Identify which cell holds the provided text, then report its [X, Y] central coordinate. 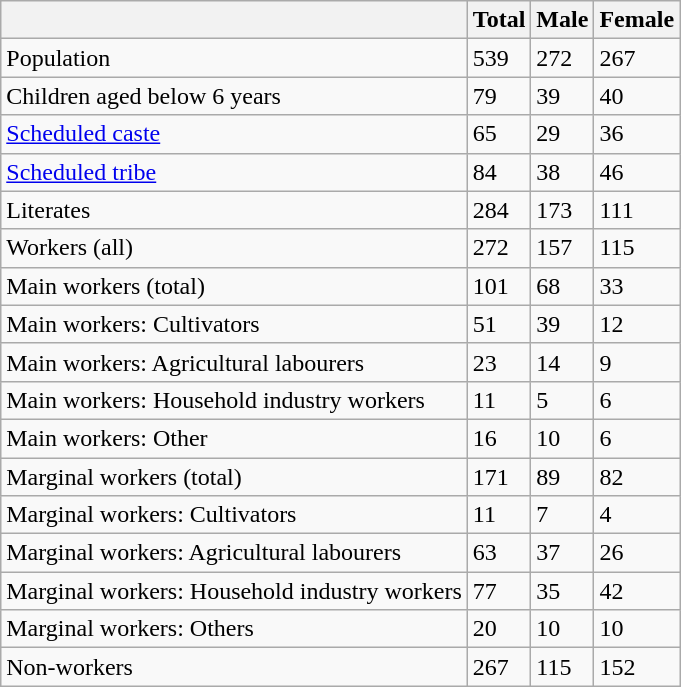
29 [562, 134]
Male [562, 20]
Literates [234, 210]
Main workers (total) [234, 286]
33 [637, 286]
7 [562, 515]
84 [499, 172]
284 [499, 210]
Total [499, 20]
4 [637, 515]
539 [499, 58]
68 [562, 286]
Main workers: Household industry workers [234, 400]
152 [637, 667]
Marginal workers: Household industry workers [234, 591]
Marginal workers: Others [234, 629]
63 [499, 553]
Marginal workers (total) [234, 477]
Marginal workers: Cultivators [234, 515]
16 [499, 438]
40 [637, 96]
173 [562, 210]
20 [499, 629]
Main workers: Other [234, 438]
Non-workers [234, 667]
14 [562, 362]
Scheduled tribe [234, 172]
Workers (all) [234, 248]
51 [499, 324]
5 [562, 400]
171 [499, 477]
157 [562, 248]
Main workers: Cultivators [234, 324]
77 [499, 591]
79 [499, 96]
101 [499, 286]
65 [499, 134]
42 [637, 591]
35 [562, 591]
12 [637, 324]
46 [637, 172]
37 [562, 553]
38 [562, 172]
Female [637, 20]
Marginal workers: Agricultural labourers [234, 553]
82 [637, 477]
26 [637, 553]
Main workers: Agricultural labourers [234, 362]
9 [637, 362]
36 [637, 134]
89 [562, 477]
111 [637, 210]
Population [234, 58]
23 [499, 362]
Scheduled caste [234, 134]
Children aged below 6 years [234, 96]
